Detect which cell encompasses the target text, then output its (x, y) center coordinate. 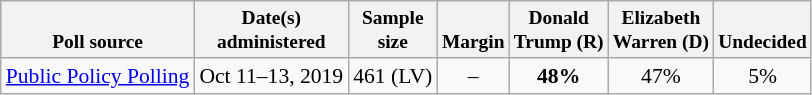
5% (763, 76)
Public Policy Polling (98, 76)
Samplesize (392, 30)
Undecided (763, 30)
DonaldTrump (R) (558, 30)
ElizabethWarren (D) (660, 30)
461 (LV) (392, 76)
Margin (473, 30)
Poll source (98, 30)
Date(s)administered (271, 30)
47% (660, 76)
Oct 11–13, 2019 (271, 76)
48% (558, 76)
– (473, 76)
